For the text-containing cell, return its midpoint in [x, y] coordinate format. 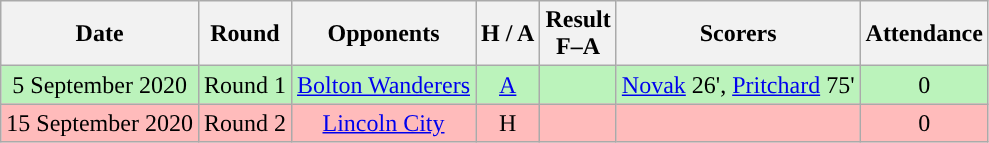
15 September 2020 [100, 123]
Lincoln City [384, 123]
A [508, 85]
Round 2 [244, 123]
Round 1 [244, 85]
Scorers [738, 34]
Bolton Wanderers [384, 85]
5 September 2020 [100, 85]
H [508, 123]
ResultF–A [578, 34]
Round [244, 34]
Date [100, 34]
Opponents [384, 34]
H / A [508, 34]
Novak 26', Pritchard 75' [738, 85]
Attendance [924, 34]
